Determine the [x, y] coordinate at the center of the cell enclosing the given text.  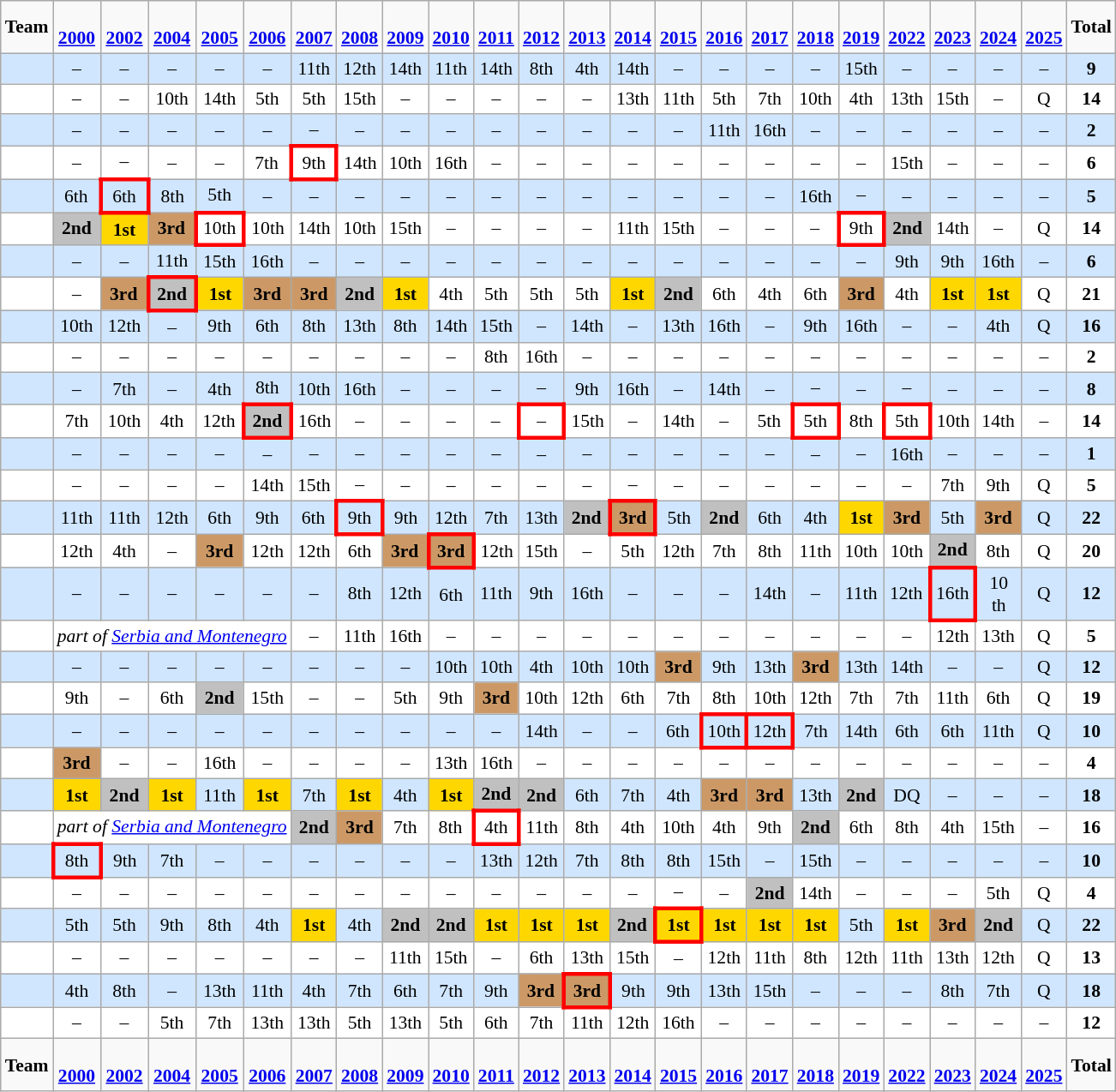
DQ [907, 795]
21 [1090, 295]
8 [1090, 389]
19 [1090, 698]
20 [1090, 552]
9 [1090, 69]
13 [1090, 958]
1 [1090, 454]
